Search for the cell housing the specified text and yield its [X, Y] center coordinate. 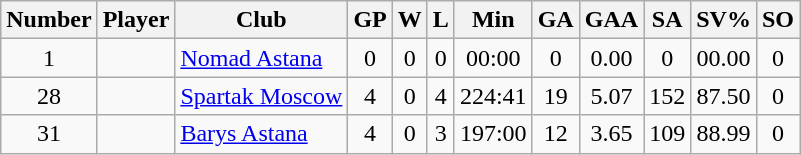
GP [370, 20]
12 [556, 134]
Spartak Moscow [262, 96]
GA [556, 20]
GAA [611, 20]
Nomad Astana [262, 58]
SV% [724, 20]
L [440, 20]
31 [49, 134]
0.00 [611, 58]
SA [668, 20]
197:00 [493, 134]
Barys Astana [262, 134]
1 [49, 58]
SO [778, 20]
5.07 [611, 96]
19 [556, 96]
Min [493, 20]
3 [440, 134]
Player [136, 20]
28 [49, 96]
109 [668, 134]
00.00 [724, 58]
87.50 [724, 96]
Club [262, 20]
88.99 [724, 134]
152 [668, 96]
3.65 [611, 134]
W [410, 20]
224:41 [493, 96]
Number [49, 20]
00:00 [493, 58]
